Capture the cell that displays the provided text and extract its (X, Y) central coordinate. 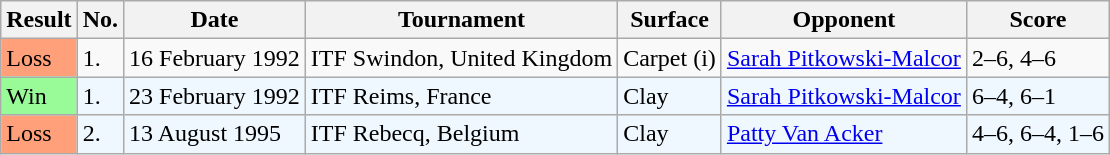
Surface (670, 20)
13 August 1995 (215, 134)
ITF Reims, France (461, 96)
Patty Van Acker (844, 134)
Win (39, 96)
6–4, 6–1 (1038, 96)
Carpet (i) (670, 58)
Tournament (461, 20)
No. (100, 20)
Score (1038, 20)
16 February 1992 (215, 58)
ITF Swindon, United Kingdom (461, 58)
Opponent (844, 20)
2–6, 4–6 (1038, 58)
Date (215, 20)
23 February 1992 (215, 96)
ITF Rebecq, Belgium (461, 134)
4–6, 6–4, 1–6 (1038, 134)
2. (100, 134)
Result (39, 20)
